Identify which cell holds the provided text, then report its (X, Y) central coordinate. 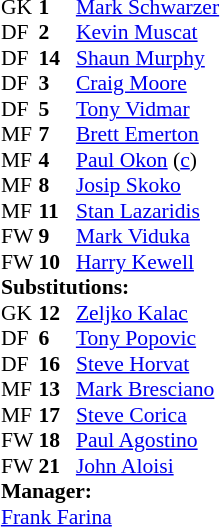
Zeljko Kalac (148, 313)
4 (57, 160)
13 (57, 389)
21 (57, 466)
Mark Viduka (148, 237)
Kevin Muscat (148, 33)
11 (57, 211)
17 (57, 415)
Brett Emerton (148, 135)
8 (57, 185)
16 (57, 364)
Steve Corica (148, 415)
9 (57, 237)
John Aloisi (148, 466)
Stan Lazaridis (148, 211)
Harry Kewell (148, 262)
3 (57, 83)
Tony Popovic (148, 339)
Shaun Murphy (148, 58)
Josip Skoko (148, 185)
Manager: (110, 491)
Tony Vidmar (148, 109)
6 (57, 339)
Mark Bresciano (148, 389)
18 (57, 441)
7 (57, 135)
GK (20, 313)
Craig Moore (148, 83)
Steve Horvat (148, 364)
14 (57, 58)
10 (57, 262)
Substitutions: (110, 287)
12 (57, 313)
5 (57, 109)
2 (57, 33)
Paul Okon (c) (148, 160)
Paul Agostino (148, 441)
